Identify which cell holds the provided text, then report its [X, Y] central coordinate. 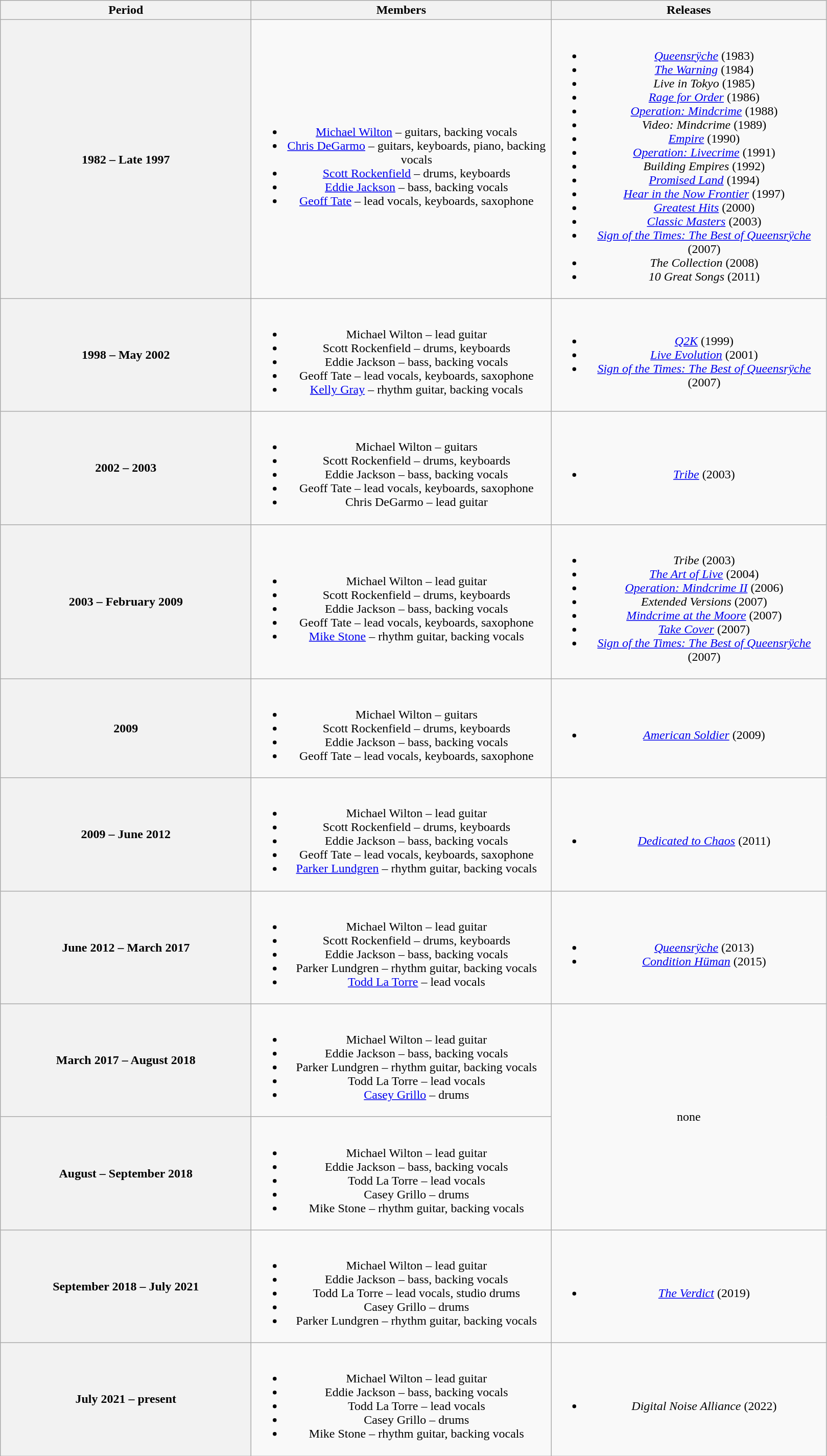
Digital Noise Alliance (2022) [689, 1399]
2009 [126, 728]
2003 – February 2009 [126, 602]
Period [126, 10]
August – September 2018 [126, 1173]
July 2021 – present [126, 1399]
June 2012 – March 2017 [126, 947]
2009 – June 2012 [126, 834]
The Verdict (2019) [689, 1286]
Q2K (1999)Live Evolution (2001)Sign of the Times: The Best of Queensrÿche (2007) [689, 355]
1998 – May 2002 [126, 355]
March 2017 – August 2018 [126, 1060]
Members [401, 10]
Tribe (2003) [689, 468]
Michael Wilton – guitarsScott Rockenfield – drums, keyboardsEddie Jackson – bass, backing vocalsGeoff Tate – lead vocals, keyboards, saxophone [401, 728]
Releases [689, 10]
September 2018 – July 2021 [126, 1286]
Dedicated to Chaos (2011) [689, 834]
Queensrÿche (2013)Condition Hüman (2015) [689, 947]
2002 – 2003 [126, 468]
American Soldier (2009) [689, 728]
1982 – Late 1997 [126, 159]
none [689, 1117]
